Find where the given text appears and provide that cell's center as [X, Y] coordinate. 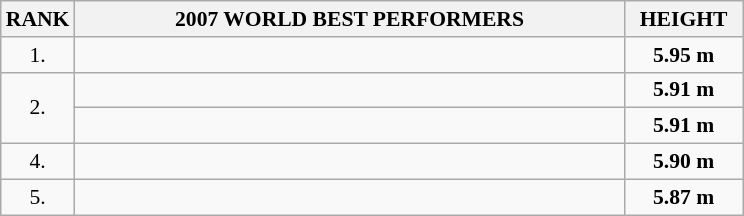
2007 WORLD BEST PERFORMERS [349, 19]
5.90 m [684, 162]
5.95 m [684, 55]
4. [38, 162]
5. [38, 197]
2. [38, 108]
5.87 m [684, 197]
RANK [38, 19]
1. [38, 55]
HEIGHT [684, 19]
